Search for the cell housing the specified text and yield its [x, y] center coordinate. 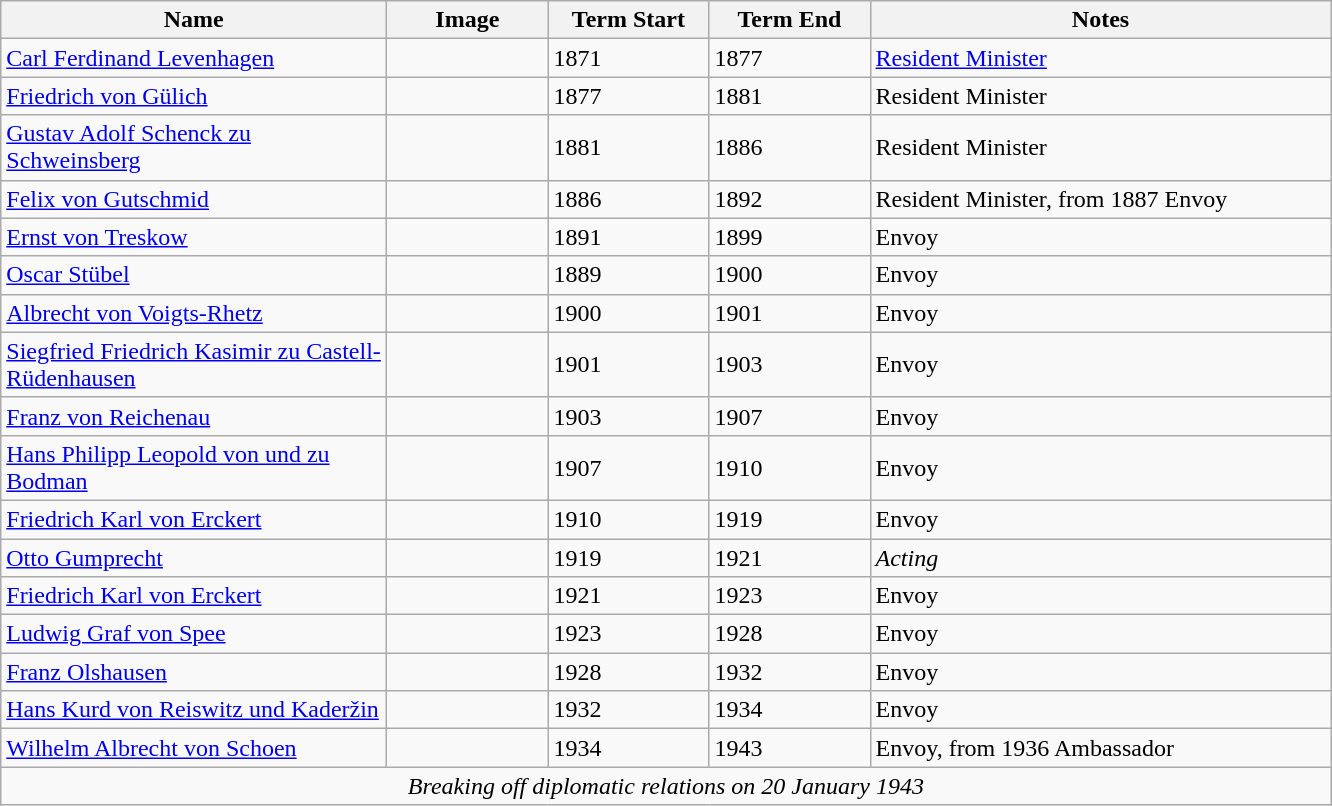
Franz Olshausen [194, 672]
1871 [628, 58]
Ernst von Treskow [194, 237]
Gustav Adolf Schenck zu Schweinsberg [194, 148]
Term End [790, 20]
Envoy, from 1936 Ambassador [1100, 748]
Acting [1100, 557]
Resident Minister, from 1887 Envoy [1100, 199]
Notes [1100, 20]
Name [194, 20]
Franz von Reichenau [194, 416]
1899 [790, 237]
Wilhelm Albrecht von Schoen [194, 748]
Breaking off diplomatic relations on 20 January 1943 [666, 786]
Siegfried Friedrich Kasimir zu Castell-Rüdenhausen [194, 364]
Oscar Stübel [194, 275]
Albrecht von Voigts-Rhetz [194, 313]
Term Start [628, 20]
1891 [628, 237]
1892 [790, 199]
Image [468, 20]
Hans Kurd von Reiswitz und Kaderžin [194, 710]
1889 [628, 275]
Carl Ferdinand Levenhagen [194, 58]
Ludwig Graf von Spee [194, 634]
Felix von Gutschmid [194, 199]
Friedrich von Gülich [194, 96]
1943 [790, 748]
Otto Gumprecht [194, 557]
Hans Philipp Leopold von und zu Bodman [194, 468]
